For the text-containing cell, return its midpoint in [X, Y] coordinate format. 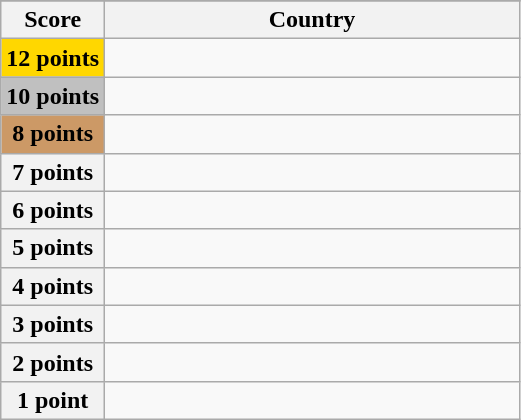
8 points [53, 134]
3 points [53, 324]
2 points [53, 362]
Country [312, 20]
1 point [53, 400]
6 points [53, 210]
5 points [53, 248]
4 points [53, 286]
10 points [53, 96]
7 points [53, 172]
12 points [53, 58]
Score [53, 20]
